Return (x, y) of the center of cell containing provided text 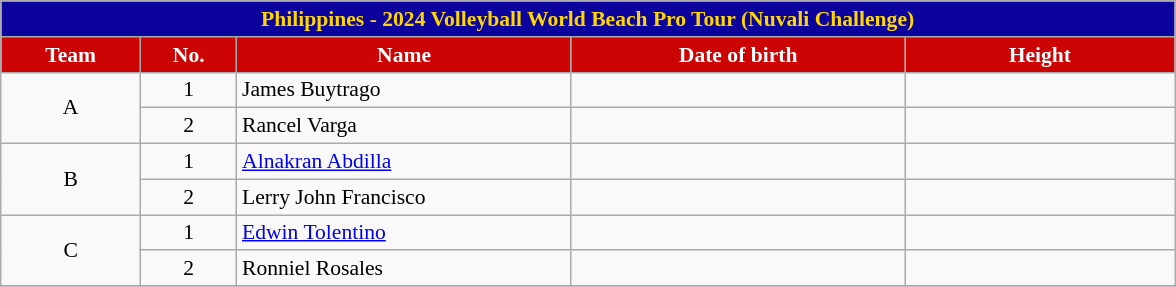
Date of birth (738, 55)
Alnakran Abdilla (404, 162)
No. (188, 55)
A (71, 108)
Team (71, 55)
B (71, 180)
Rancel Varga (404, 126)
C (71, 250)
Edwin Tolentino (404, 233)
Ronniel Rosales (404, 269)
Lerry John Francisco (404, 197)
James Buytrago (404, 90)
Name (404, 55)
Philippines - 2024 Volleyball World Beach Pro Tour (Nuvali Challenge) (588, 19)
Height (1040, 55)
